Identify which cell holds the provided text, then report its (x, y) central coordinate. 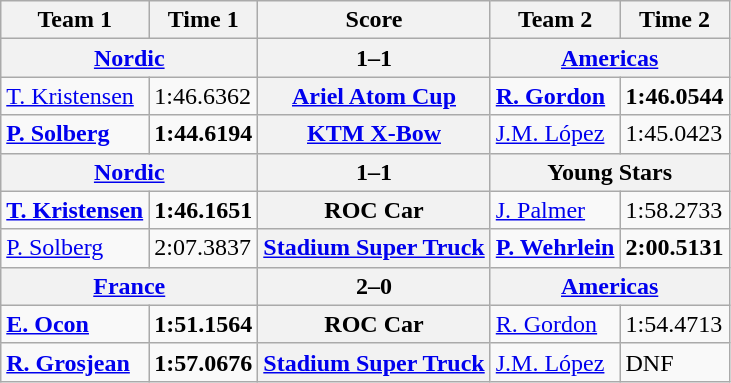
DNF (674, 362)
Young Stars (610, 172)
KTM X-Bow (374, 134)
1:57.0676 (204, 362)
P. Wehrlein (555, 248)
1:58.2733 (674, 210)
E. Ocon (75, 324)
Ariel Atom Cup (374, 96)
1:44.6194 (204, 134)
Time 1 (204, 20)
2:07.3837 (204, 248)
2:00.5131 (674, 248)
Score (374, 20)
1:46.1651 (204, 210)
J. Palmer (555, 210)
2–0 (374, 286)
R. Grosjean (75, 362)
1:46.6362 (204, 96)
1:51.1564 (204, 324)
Team 1 (75, 20)
Time 2 (674, 20)
1:54.4713 (674, 324)
Team 2 (555, 20)
France (130, 286)
1:45.0423 (674, 134)
1:46.0544 (674, 96)
